Provide the (x, y) coordinate of the cell's center where the given text is located.  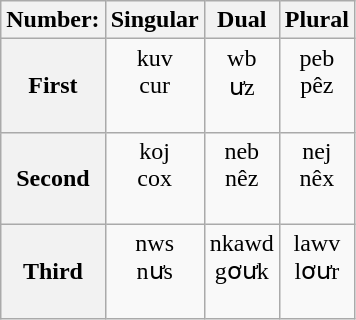
wbưz (242, 86)
Plural (316, 20)
Singular (154, 20)
Third (53, 271)
nkawdgơưk (242, 271)
Second (53, 178)
kojcox (154, 178)
nebnêz (242, 178)
Dual (242, 20)
pebpêz (316, 86)
lawvlơưr (316, 271)
nwsnưs (154, 271)
nejnêx (316, 178)
kuvcur (154, 86)
First (53, 86)
Number: (53, 20)
